Output the [x, y] coordinate of the center of the cell containing the given text.  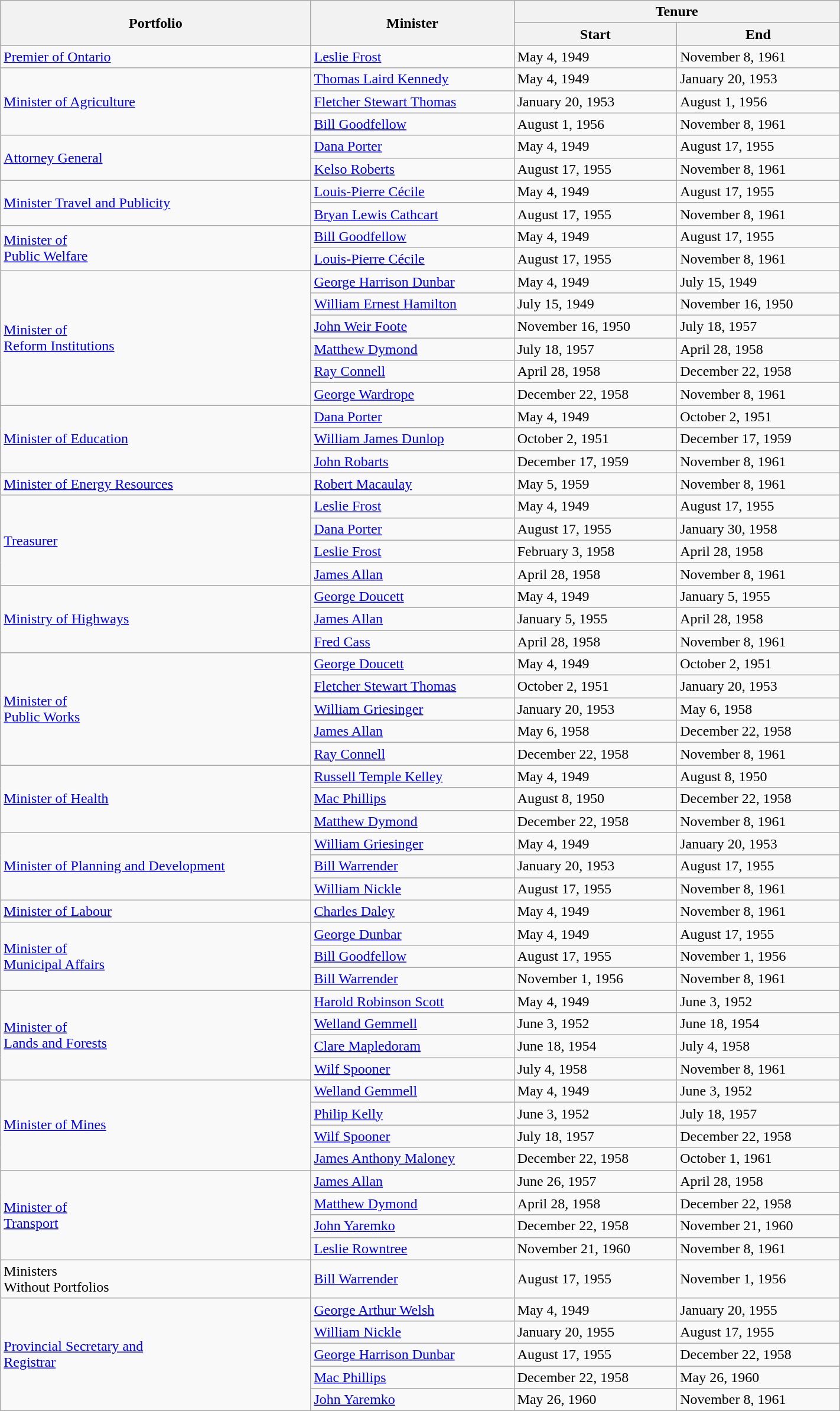
June 26, 1957 [595, 1181]
Provincial Secretary and Registrar [156, 1354]
January 30, 1958 [758, 529]
Thomas Laird Kennedy [412, 79]
Start [595, 34]
George Wardrope [412, 394]
Attorney General [156, 158]
Minister of Transport [156, 1215]
Treasurer [156, 540]
Bryan Lewis Cathcart [412, 214]
George Dunbar [412, 934]
Philip Kelly [412, 1114]
Minister of Reform Institutions [156, 338]
May 5, 1959 [595, 484]
Minister of Public Works [156, 709]
Minister of Health [156, 799]
Harold Robinson Scott [412, 1002]
Ministers Without Portfolios [156, 1279]
Fred Cass [412, 641]
John Robarts [412, 461]
Ministry of Highways [156, 619]
Minister of Municipal Affairs [156, 956]
William Ernest Hamilton [412, 304]
Tenure [677, 12]
Russell Temple Kelley [412, 776]
Minister of Lands and Forests [156, 1035]
End [758, 34]
John Weir Foote [412, 327]
Premier of Ontario [156, 57]
Charles Daley [412, 911]
George Arthur Welsh [412, 1309]
Clare Mapledoram [412, 1046]
Minister [412, 23]
Minister of Agriculture [156, 102]
Portfolio [156, 23]
Minister of Labour [156, 911]
Leslie Rowntree [412, 1249]
Minister of Mines [156, 1125]
October 1, 1961 [758, 1159]
Minister of Education [156, 439]
Minister of Planning and Development [156, 866]
Minister of Energy Resources [156, 484]
February 3, 1958 [595, 551]
James Anthony Maloney [412, 1159]
Minister of Public Welfare [156, 248]
Kelso Roberts [412, 169]
William James Dunlop [412, 439]
Minister Travel and Publicity [156, 203]
Robert Macaulay [412, 484]
